Return (x, y) of the center of cell containing provided text 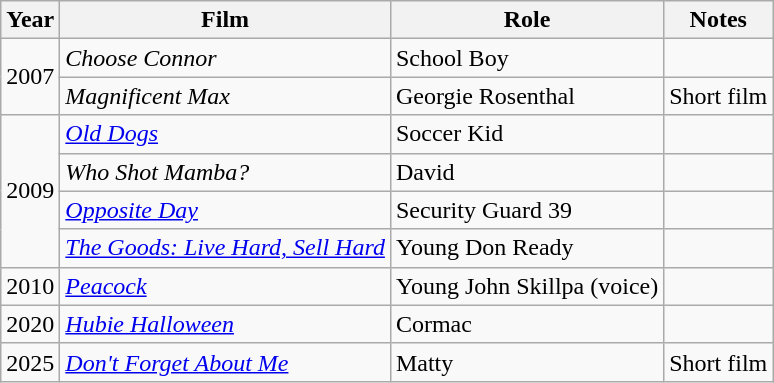
The Goods: Live Hard, Sell Hard (226, 248)
2009 (30, 191)
Georgie Rosenthal (526, 96)
Who Shot Mamba? (226, 172)
Soccer Kid (526, 134)
Matty (526, 362)
Notes (718, 20)
Film (226, 20)
Young John Skillpa (voice) (526, 286)
2025 (30, 362)
Security Guard 39 (526, 210)
Young Don Ready (526, 248)
Opposite Day (226, 210)
School Boy (526, 58)
Magnificent Max (226, 96)
2007 (30, 77)
David (526, 172)
Year (30, 20)
2010 (30, 286)
Choose Connor (226, 58)
Cormac (526, 324)
Hubie Halloween (226, 324)
Don't Forget About Me (226, 362)
2020 (30, 324)
Role (526, 20)
Peacock (226, 286)
Old Dogs (226, 134)
